Return the [x, y] coordinate for the center point of the cell that contains the specified text.  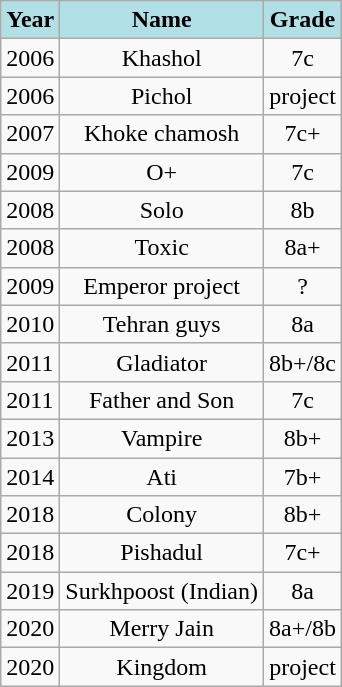
8b [303, 210]
Pichol [162, 96]
Ati [162, 477]
O+ [162, 172]
Gladiator [162, 362]
8a+/8b [303, 629]
8a+ [303, 248]
7b+ [303, 477]
? [303, 286]
Vampire [162, 438]
8b+/8c [303, 362]
2013 [30, 438]
Father and Son [162, 400]
Toxic [162, 248]
Year [30, 20]
Emperor project [162, 286]
Khoke chamosh [162, 134]
2014 [30, 477]
Kingdom [162, 667]
2007 [30, 134]
Surkhpoost (Indian) [162, 591]
Pishadul [162, 553]
Colony [162, 515]
Tehran guys [162, 324]
Khashol [162, 58]
Name [162, 20]
Grade [303, 20]
Merry Jain [162, 629]
Solo [162, 210]
2010 [30, 324]
2019 [30, 591]
